Output the [X, Y] coordinate of the center of the cell containing the given text.  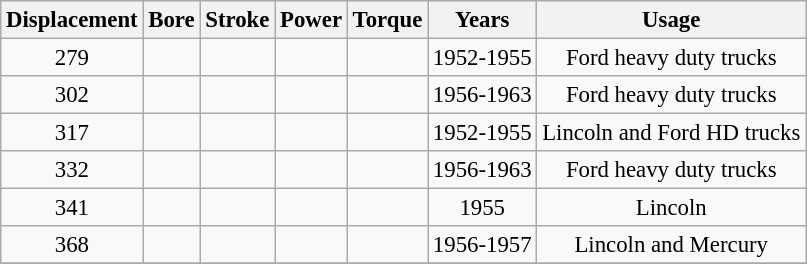
Displacement [72, 20]
332 [72, 170]
341 [72, 208]
Lincoln and Mercury [672, 245]
Bore [172, 20]
Years [482, 20]
Torque [387, 20]
Lincoln [672, 208]
Power [312, 20]
317 [72, 133]
302 [72, 95]
Usage [672, 20]
1955 [482, 208]
368 [72, 245]
Stroke [238, 20]
1956-1957 [482, 245]
279 [72, 58]
Lincoln and Ford HD trucks [672, 133]
